Capture the cell that displays the provided text and extract its [x, y] central coordinate. 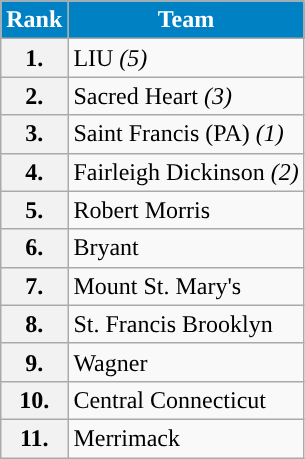
8. [34, 324]
6. [34, 248]
Wagner [186, 362]
7. [34, 286]
Bryant [186, 248]
Fairleigh Dickinson (2) [186, 172]
2. [34, 96]
St. Francis Brooklyn [186, 324]
Saint Francis (PA) (1) [186, 134]
9. [34, 362]
3. [34, 134]
1. [34, 58]
5. [34, 210]
10. [34, 400]
Mount St. Mary's [186, 286]
4. [34, 172]
Robert Morris [186, 210]
LIU (5) [186, 58]
Team [186, 20]
Merrimack [186, 438]
Central Connecticut [186, 400]
Rank [34, 20]
11. [34, 438]
Sacred Heart (3) [186, 96]
